For the text-containing cell, return its midpoint in (x, y) coordinate format. 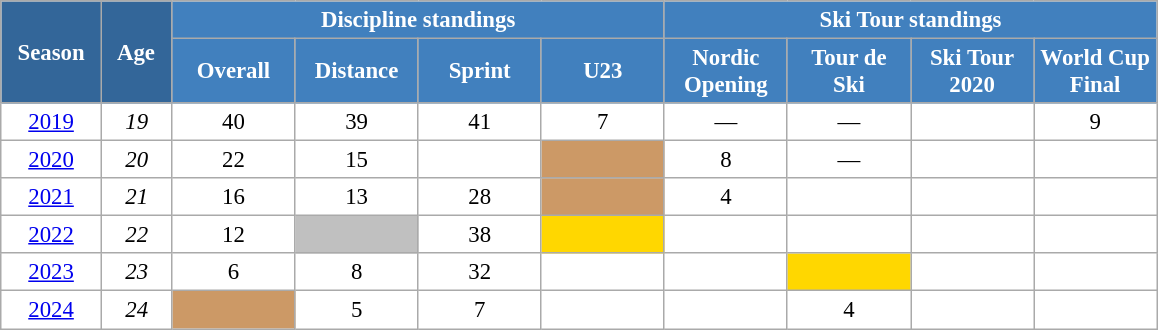
2021 (52, 197)
20 (136, 160)
41 (480, 122)
Overall (234, 72)
2022 (52, 235)
24 (136, 310)
World CupFinal (1096, 72)
13 (356, 197)
32 (480, 273)
19 (136, 122)
Tour deSki (848, 72)
39 (356, 122)
2023 (52, 273)
Season (52, 52)
Discipline standings (418, 20)
Age (136, 52)
21 (136, 197)
23 (136, 273)
9 (1096, 122)
2019 (52, 122)
2024 (52, 310)
2020 (52, 160)
40 (234, 122)
38 (480, 235)
Sprint (480, 72)
Distance (356, 72)
U23 (602, 72)
Ski Tour2020 (972, 72)
5 (356, 310)
16 (234, 197)
15 (356, 160)
28 (480, 197)
Ski Tour standings (910, 20)
12 (234, 235)
6 (234, 273)
NordicOpening (726, 72)
